Find where the given text appears and provide that cell's center as (x, y) coordinate. 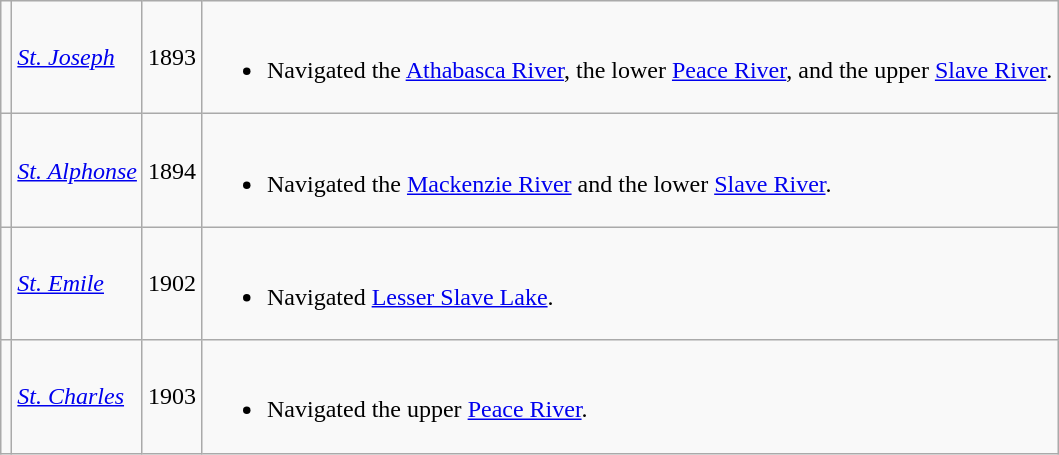
Navigated the Mackenzie River and the lower Slave River. (629, 170)
1893 (172, 58)
St. Emile (78, 284)
Navigated the Athabasca River, the lower Peace River, and the upper Slave River. (629, 58)
1903 (172, 396)
St. Joseph (78, 58)
Navigated Lesser Slave Lake. (629, 284)
1902 (172, 284)
Navigated the upper Peace River. (629, 396)
1894 (172, 170)
St. Alphonse (78, 170)
St. Charles (78, 396)
